For the text-containing cell, return its midpoint in [X, Y] coordinate format. 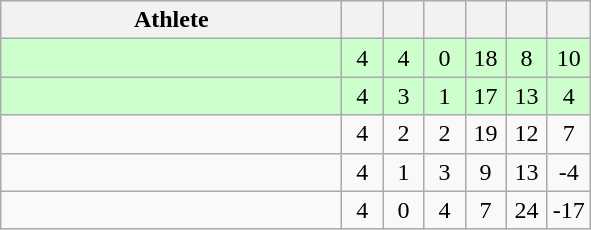
-4 [568, 172]
12 [526, 134]
18 [486, 58]
-17 [568, 210]
24 [526, 210]
8 [526, 58]
Athlete [172, 20]
9 [486, 172]
19 [486, 134]
17 [486, 96]
10 [568, 58]
